Return [x, y] of the center of cell containing provided text 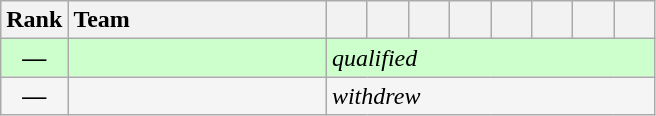
Team [198, 20]
withdrew [490, 96]
Rank [34, 20]
qualified [490, 58]
